Find where the given text appears and provide that cell's center as [x, y] coordinate. 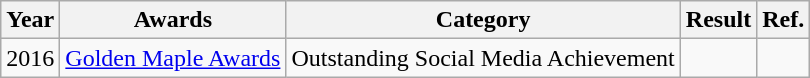
Awards [173, 20]
Golden Maple Awards [173, 58]
Outstanding Social Media Achievement [483, 58]
Result [718, 20]
Year [30, 20]
Ref. [784, 20]
Category [483, 20]
2016 [30, 58]
